Locate the cell with the specified text and output its [x, y] center coordinate. 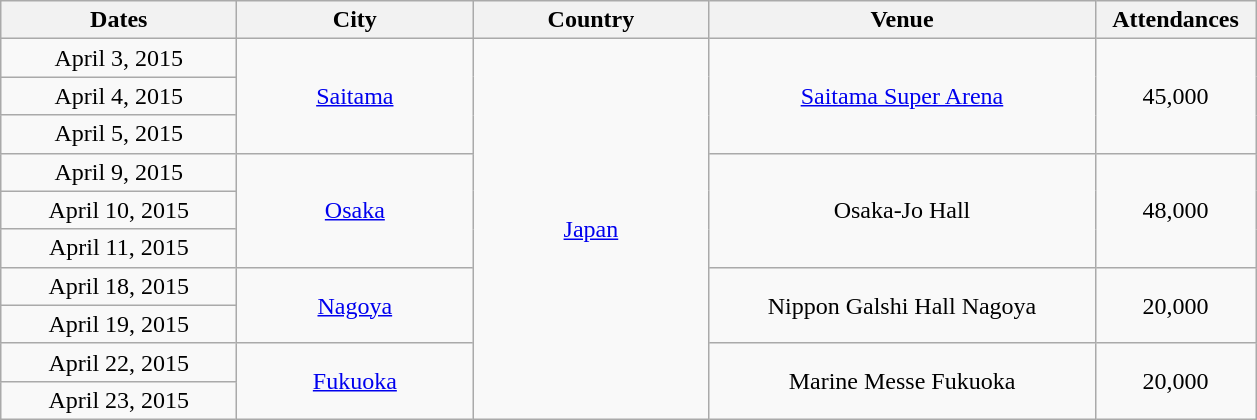
Nippon Galshi Hall Nagoya [902, 305]
April 4, 2015 [119, 96]
Marine Messe Fukuoka [902, 381]
Dates [119, 20]
48,000 [1176, 210]
City [355, 20]
April 18, 2015 [119, 286]
April 19, 2015 [119, 324]
April 9, 2015 [119, 172]
Attendances [1176, 20]
Fukuoka [355, 381]
Osaka-Jo Hall [902, 210]
Nagoya [355, 305]
45,000 [1176, 96]
Osaka [355, 210]
April 11, 2015 [119, 248]
April 22, 2015 [119, 362]
April 23, 2015 [119, 400]
Country [591, 20]
Japan [591, 230]
April 5, 2015 [119, 134]
Venue [902, 20]
Saitama Super Arena [902, 96]
April 3, 2015 [119, 58]
April 10, 2015 [119, 210]
Saitama [355, 96]
